Determine the (X, Y) coordinate at the center of the cell enclosing the given text.  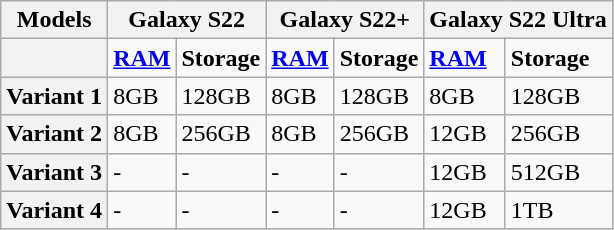
Variant 1 (54, 96)
1TB (558, 210)
512GB (558, 172)
Variant 3 (54, 172)
Galaxy S22 Ultra (518, 20)
Variant 2 (54, 134)
Galaxy S22 (187, 20)
Models (54, 20)
Variant 4 (54, 210)
Galaxy S22+ (345, 20)
